Return the [X, Y] coordinate for the center point of the cell that contains the specified text.  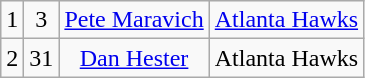
1 [12, 20]
Dan Hester [134, 58]
Pete Maravich [134, 20]
2 [12, 58]
3 [42, 20]
31 [42, 58]
